Return the (X, Y) coordinate for the center point of the cell that contains the specified text.  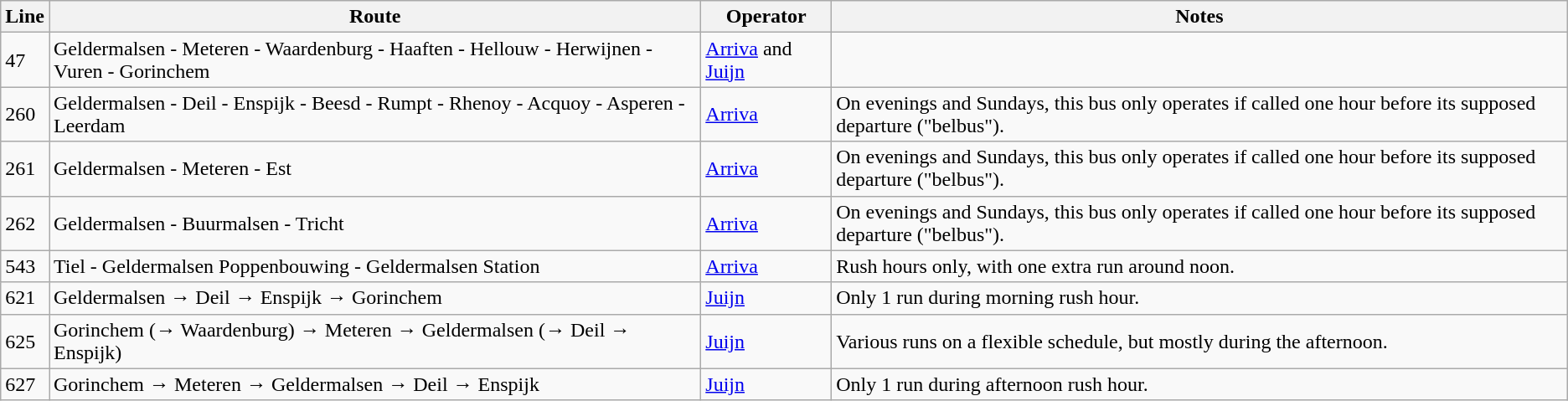
Gorinchem (→ Waardenburg) → Meteren → Geldermalsen (→ Deil → Enspijk) (374, 342)
Geldermalsen → Deil → Enspijk → Gorinchem (374, 298)
Geldermalsen - Meteren - Waardenburg - Haaften - Hellouw - Herwijnen - Vuren - Gorinchem (374, 60)
Geldermalsen - Deil - Enspijk - Beesd - Rumpt - Rhenoy - Acquoy - Asperen - Leerdam (374, 114)
543 (25, 266)
Only 1 run during afternoon rush hour. (1199, 384)
260 (25, 114)
47 (25, 60)
Gorinchem → Meteren → Geldermalsen → Deil → Enspijk (374, 384)
Rush hours only, with one extra run around noon. (1199, 266)
625 (25, 342)
Notes (1199, 17)
Various runs on a flexible schedule, but mostly during the afternoon. (1199, 342)
Arriva and Juijn (766, 60)
621 (25, 298)
Geldermalsen - Buurmalsen - Tricht (374, 223)
262 (25, 223)
627 (25, 384)
Only 1 run during morning rush hour. (1199, 298)
261 (25, 169)
Line (25, 17)
Operator (766, 17)
Tiel - Geldermalsen Poppenbouwing - Geldermalsen Station (374, 266)
Geldermalsen - Meteren - Est (374, 169)
Route (374, 17)
